Search for the cell housing the specified text and yield its (x, y) center coordinate. 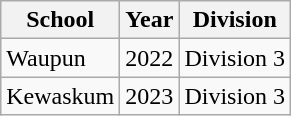
Kewaskum (60, 96)
2023 (150, 96)
Waupun (60, 58)
Division (235, 20)
2022 (150, 58)
Year (150, 20)
School (60, 20)
